For the text-containing cell, return its midpoint in (x, y) coordinate format. 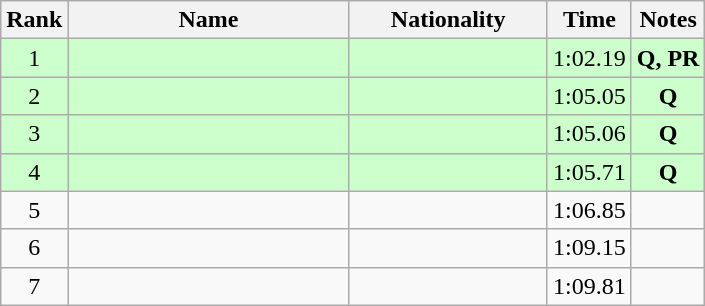
4 (34, 172)
Notes (668, 20)
Rank (34, 20)
Time (589, 20)
1:05.71 (589, 172)
1:05.05 (589, 96)
3 (34, 134)
1:02.19 (589, 58)
Q, PR (668, 58)
Nationality (448, 20)
1:09.81 (589, 286)
1:09.15 (589, 248)
5 (34, 210)
1 (34, 58)
7 (34, 286)
1:06.85 (589, 210)
1:05.06 (589, 134)
6 (34, 248)
Name (208, 20)
2 (34, 96)
